Pinpoint the cell where the given text exists, returning its [X, Y] midpoint coordinate. 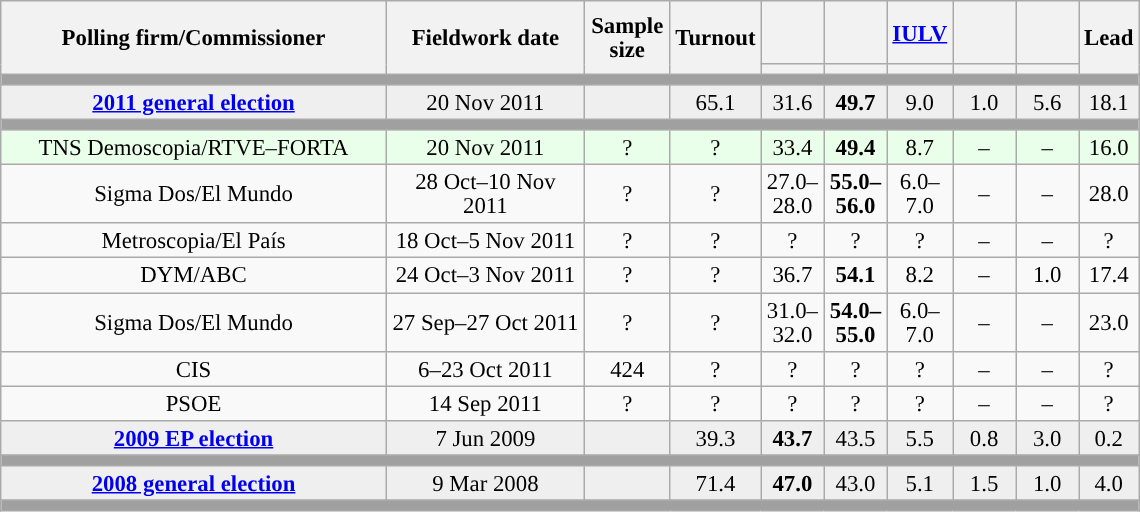
39.3 [716, 438]
27.0–28.0 [792, 194]
0.2 [1109, 438]
14 Sep 2011 [485, 404]
65.1 [716, 102]
43.7 [792, 438]
1.5 [984, 484]
6–23 Oct 2011 [485, 368]
23.0 [1109, 322]
55.0–56.0 [856, 194]
Turnout [716, 38]
54.0–55.0 [856, 322]
Fieldwork date [485, 38]
27 Sep–27 Oct 2011 [485, 322]
16.0 [1109, 148]
3.0 [1048, 438]
28.0 [1109, 194]
28 Oct–10 Nov 2011 [485, 194]
8.7 [920, 148]
CIS [194, 368]
TNS Demoscopia/RTVE–FORTA [194, 148]
47.0 [792, 484]
2008 general election [194, 484]
PSOE [194, 404]
2011 general election [194, 102]
9.0 [920, 102]
DYM/ABC [194, 276]
Sample size [627, 38]
18.1 [1109, 102]
Lead [1109, 38]
24 Oct–3 Nov 2011 [485, 276]
9 Mar 2008 [485, 484]
43.5 [856, 438]
17.4 [1109, 276]
Polling firm/Commissioner [194, 38]
5.6 [1048, 102]
5.1 [920, 484]
Metroscopia/El País [194, 242]
31.6 [792, 102]
49.4 [856, 148]
54.1 [856, 276]
18 Oct–5 Nov 2011 [485, 242]
31.0–32.0 [792, 322]
49.7 [856, 102]
36.7 [792, 276]
IULV [920, 32]
0.8 [984, 438]
8.2 [920, 276]
33.4 [792, 148]
4.0 [1109, 484]
5.5 [920, 438]
71.4 [716, 484]
424 [627, 368]
2009 EP election [194, 438]
43.0 [856, 484]
7 Jun 2009 [485, 438]
